Identify which cell holds the provided text, then report its [x, y] central coordinate. 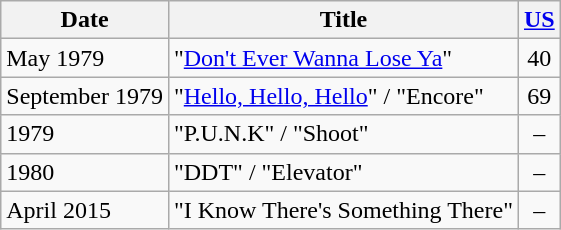
April 2015 [85, 210]
Date [85, 20]
US [539, 20]
"Don't Ever Wanna Lose Ya" [343, 58]
1979 [85, 134]
"P.U.N.K" / "Shoot" [343, 134]
40 [539, 58]
May 1979 [85, 58]
69 [539, 96]
September 1979 [85, 96]
"DDT" / "Elevator" [343, 172]
"Hello, Hello, Hello" / "Encore" [343, 96]
"I Know There's Something There" [343, 210]
1980 [85, 172]
Title [343, 20]
